Provide the [x, y] coordinate of the cell's center where the given text is located.  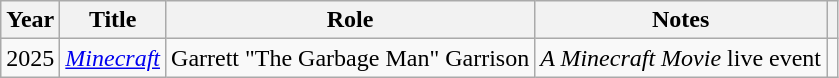
Role [350, 20]
2025 [30, 58]
Minecraft [113, 58]
Garrett "The Garbage Man" Garrison [350, 58]
A Minecraft Movie live event [681, 58]
Title [113, 20]
Notes [681, 20]
Year [30, 20]
